Search for the cell housing the specified text and yield its (x, y) center coordinate. 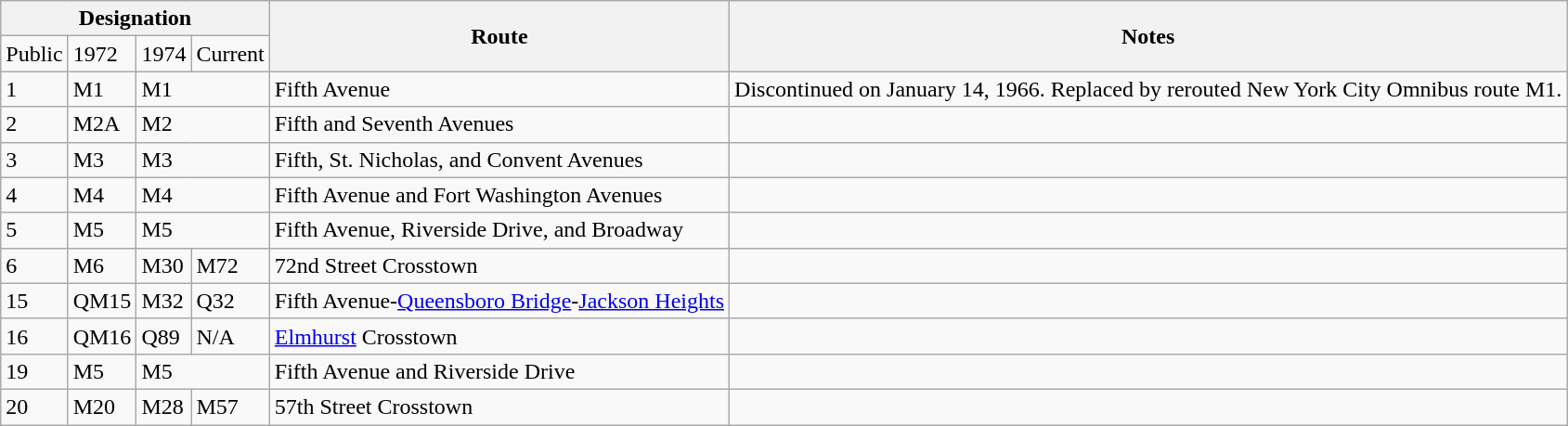
M6 (102, 265)
1972 (102, 54)
QM16 (102, 336)
M2A (102, 124)
M28 (163, 407)
5 (34, 230)
QM15 (102, 301)
Current (230, 54)
M2 (202, 124)
Q32 (230, 301)
2 (34, 124)
57th Street Crosstown (499, 407)
M32 (163, 301)
M72 (230, 265)
M57 (230, 407)
20 (34, 407)
19 (34, 371)
6 (34, 265)
Fifth Avenue and Riverside Drive (499, 371)
M30 (163, 265)
Fifth Avenue-Queensboro Bridge-Jackson Heights (499, 301)
Fifth Avenue (499, 89)
1974 (163, 54)
M20 (102, 407)
3 (34, 160)
Q89 (163, 336)
Public (34, 54)
Elmhurst Crosstown (499, 336)
4 (34, 195)
Fifth Avenue and Fort Washington Avenues (499, 195)
N/A (230, 336)
72nd Street Crosstown (499, 265)
Fifth Avenue, Riverside Drive, and Broadway (499, 230)
Fifth, St. Nicholas, and Convent Avenues (499, 160)
1 (34, 89)
Notes (1148, 36)
Designation (136, 19)
Route (499, 36)
16 (34, 336)
Discontinued on January 14, 1966. Replaced by rerouted New York City Omnibus route M1. (1148, 89)
Fifth and Seventh Avenues (499, 124)
15 (34, 301)
